Return the (X, Y) coordinate for the center point of the cell that contains the specified text.  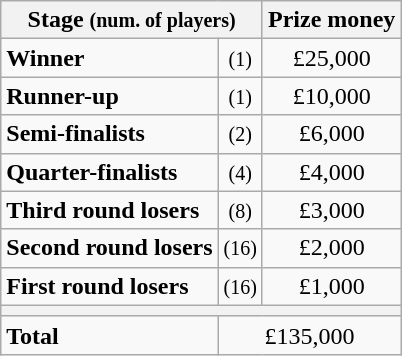
(4) (240, 172)
£4,000 (331, 172)
Runner-up (110, 96)
£6,000 (331, 134)
Stage (num. of players) (132, 20)
£25,000 (331, 58)
Second round losers (110, 248)
Winner (110, 58)
£2,000 (331, 248)
(8) (240, 210)
(2) (240, 134)
Quarter-finalists (110, 172)
Total (110, 335)
Semi-finalists (110, 134)
£1,000 (331, 286)
Third round losers (110, 210)
£10,000 (331, 96)
£3,000 (331, 210)
£135,000 (310, 335)
Prize money (331, 20)
First round losers (110, 286)
